Determine the [x, y] coordinate at the center of the cell enclosing the given text.  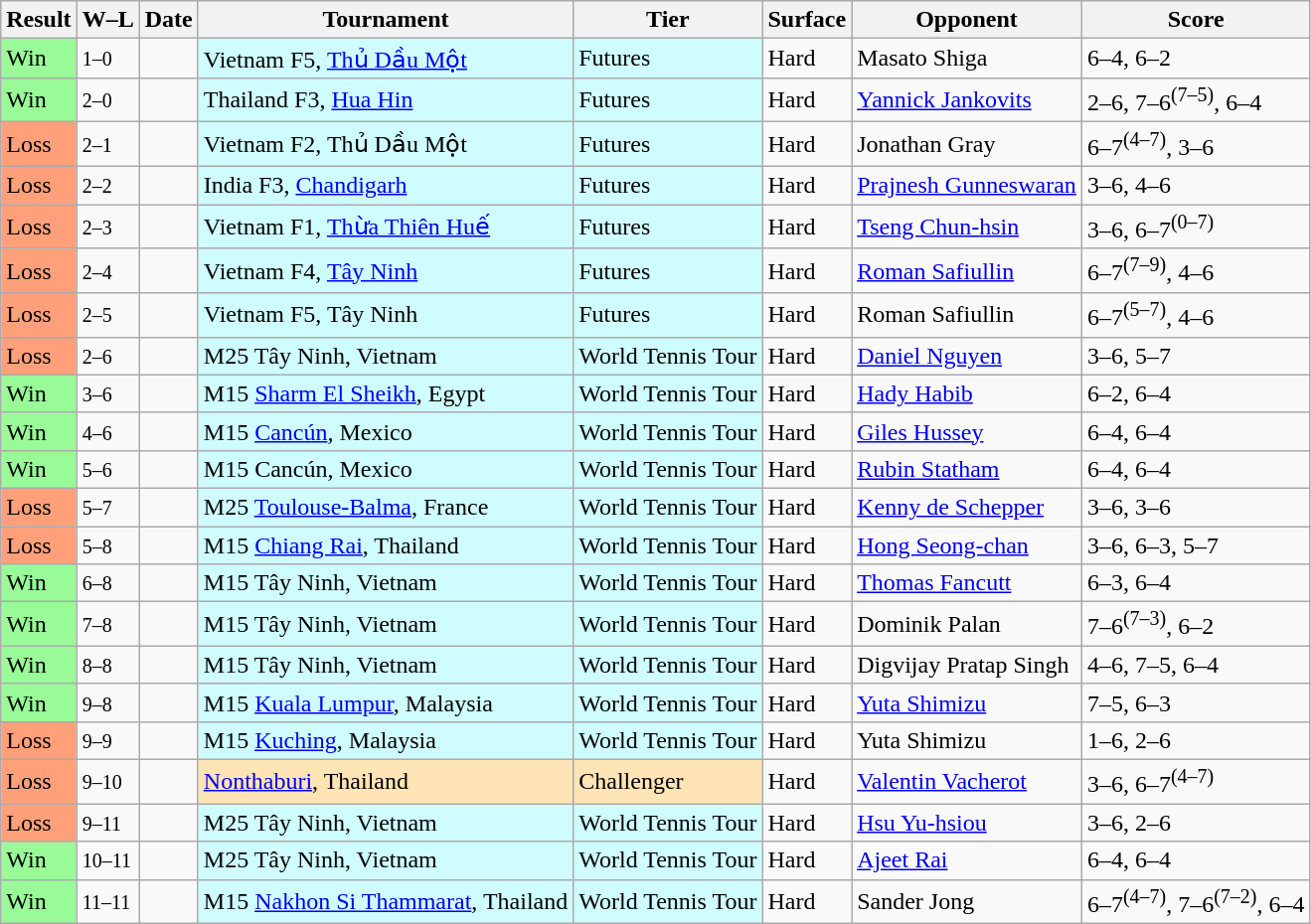
3–6, 2–6 [1196, 823]
Challenger [668, 781]
5–8 [107, 545]
9–8 [107, 702]
Result [39, 20]
Dominik Palan [967, 624]
M15 Kuala Lumpur, Malaysia [386, 702]
Jonathan Gray [967, 145]
6–3, 6–4 [1196, 583]
1–0 [107, 59]
2–0 [107, 99]
Vietnam F1, Thừa Thiên Huế [386, 227]
2–1 [107, 145]
M25 Toulouse-Balma, France [386, 507]
Vietnam F5, Thủ Dầu Một [386, 59]
Hong Seong-chan [967, 545]
Daniel Nguyen [967, 356]
Prajnesh Gunneswaran [967, 185]
6–7(4–7), 3–6 [1196, 145]
Opponent [967, 20]
6–4, 6–2 [1196, 59]
Thailand F3, Hua Hin [386, 99]
Tournament [386, 20]
5–6 [107, 469]
Hsu Yu-hsiou [967, 823]
11–11 [107, 902]
8–8 [107, 665]
2–6, 7–6(7–5), 6–4 [1196, 99]
3–6, 6–7(4–7) [1196, 781]
9–9 [107, 740]
Vietnam F5, Tây Ninh [386, 316]
6–7(4–7), 7–6(7–2), 6–4 [1196, 902]
2–4 [107, 270]
Digvijay Pratap Singh [967, 665]
Surface [807, 20]
4–6 [107, 431]
Ajeet Rai [967, 860]
6–7(5–7), 4–6 [1196, 316]
9–11 [107, 823]
10–11 [107, 860]
7–6(7–3), 6–2 [1196, 624]
Valentin Vacherot [967, 781]
1–6, 2–6 [1196, 740]
Hady Habib [967, 393]
W–L [107, 20]
9–10 [107, 781]
3–6, 4–6 [1196, 185]
M15 Sharm El Sheikh, Egypt [386, 393]
M15 Chiang Rai, Thailand [386, 545]
3–6, 5–7 [1196, 356]
Giles Hussey [967, 431]
2–3 [107, 227]
3–6 [107, 393]
Thomas Fancutt [967, 583]
Vietnam F4, Tây Ninh [386, 270]
2–5 [107, 316]
3–6, 6–7(0–7) [1196, 227]
Rubin Statham [967, 469]
India F3, Chandigarh [386, 185]
Kenny de Schepper [967, 507]
Nonthaburi, Thailand [386, 781]
7–5, 6–3 [1196, 702]
Vietnam F2, Thủ Dầu Một [386, 145]
M15 Nakhon Si Thammarat, Thailand [386, 902]
Score [1196, 20]
Date [169, 20]
Sander Jong [967, 902]
Yannick Jankovits [967, 99]
6–7(7–9), 4–6 [1196, 270]
3–6, 6–3, 5–7 [1196, 545]
6–2, 6–4 [1196, 393]
5–7 [107, 507]
Masato Shiga [967, 59]
4–6, 7–5, 6–4 [1196, 665]
2–2 [107, 185]
Tier [668, 20]
3–6, 3–6 [1196, 507]
2–6 [107, 356]
6–8 [107, 583]
7–8 [107, 624]
Tseng Chun-hsin [967, 227]
M15 Kuching, Malaysia [386, 740]
